Return (X, Y) of the center of cell containing provided text 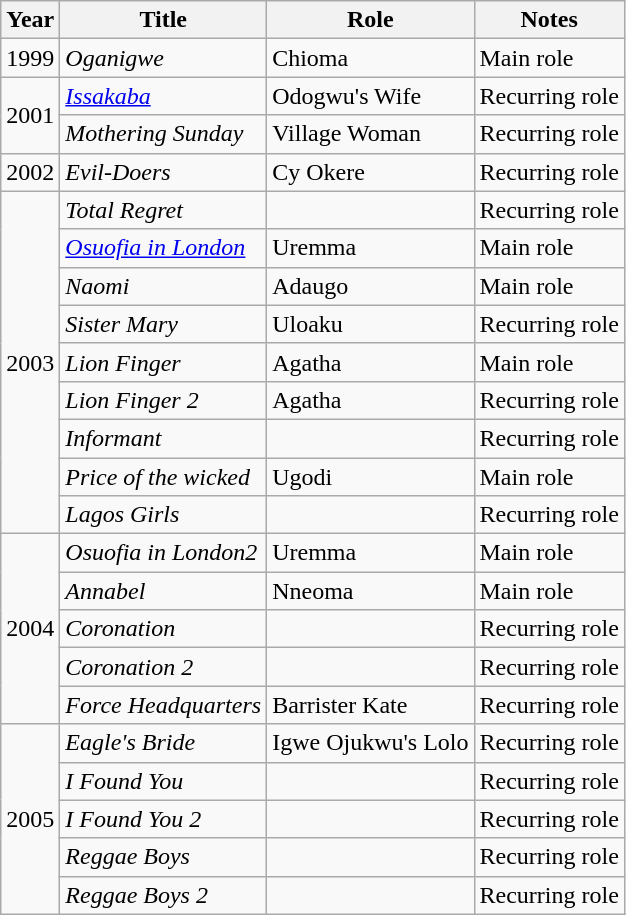
Naomi (164, 286)
Chioma (370, 58)
2003 (30, 362)
Eagle's Bride (164, 743)
Notes (549, 20)
Oganigwe (164, 58)
Informant (164, 438)
Reggae Boys (164, 857)
Lion Finger (164, 362)
Title (164, 20)
2004 (30, 629)
Reggae Boys 2 (164, 895)
Nneoma (370, 591)
Uloaku (370, 324)
I Found You (164, 781)
Barrister Kate (370, 705)
Osuofia in London (164, 248)
Mothering Sunday (164, 134)
Coronation 2 (164, 667)
Price of the wicked (164, 477)
2002 (30, 172)
Year (30, 20)
Lion Finger 2 (164, 400)
Ugodi (370, 477)
Sister Mary (164, 324)
Issakaba (164, 96)
1999 (30, 58)
2001 (30, 115)
Role (370, 20)
Annabel (164, 591)
I Found You 2 (164, 819)
2005 (30, 819)
Adaugo (370, 286)
Igwe Ojukwu's Lolo (370, 743)
Evil-Doers (164, 172)
Coronation (164, 629)
Village Woman (370, 134)
Total Regret (164, 210)
Force Headquarters (164, 705)
Cy Okere (370, 172)
Osuofia in London2 (164, 553)
Lagos Girls (164, 515)
Odogwu's Wife (370, 96)
